Provide the [x, y] coordinate of the cell's center where the given text is located.  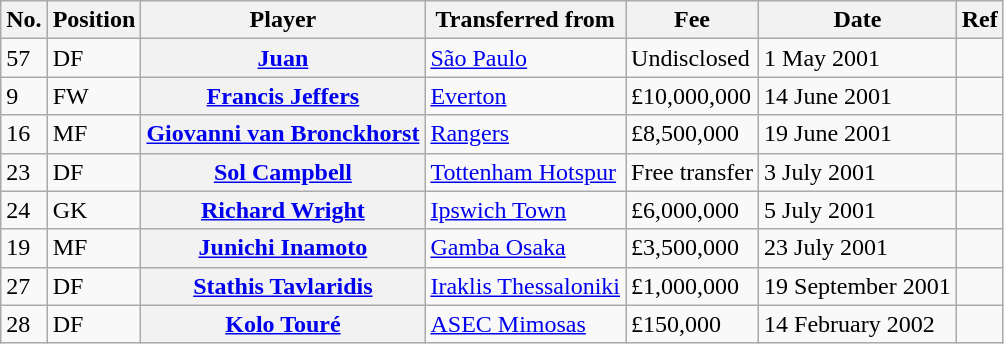
Stathis Tavlaridis [283, 286]
19 September 2001 [858, 286]
Date [858, 20]
5 July 2001 [858, 210]
Giovanni van Bronckhorst [283, 134]
£1,000,000 [692, 286]
24 [24, 210]
£3,500,000 [692, 248]
16 [24, 134]
£150,000 [692, 324]
Rangers [526, 134]
São Paulo [526, 58]
No. [24, 20]
Player [283, 20]
GK [94, 210]
Kolo Touré [283, 324]
3 July 2001 [858, 172]
23 [24, 172]
Junichi Inamoto [283, 248]
Iraklis Thessaloniki [526, 286]
Tottenham Hotspur [526, 172]
Undisclosed [692, 58]
£10,000,000 [692, 96]
57 [24, 58]
14 June 2001 [858, 96]
Richard Wright [283, 210]
Free transfer [692, 172]
19 June 2001 [858, 134]
Fee [692, 20]
Position [94, 20]
27 [24, 286]
£8,500,000 [692, 134]
19 [24, 248]
ASEC Mimosas [526, 324]
£6,000,000 [692, 210]
Juan [283, 58]
14 February 2002 [858, 324]
Ref [980, 20]
FW [94, 96]
Transferred from [526, 20]
28 [24, 324]
Everton [526, 96]
Ipswich Town [526, 210]
Sol Campbell [283, 172]
9 [24, 96]
23 July 2001 [858, 248]
1 May 2001 [858, 58]
Francis Jeffers [283, 96]
Gamba Osaka [526, 248]
